Output the (X, Y) coordinate of the center of the cell containing the given text.  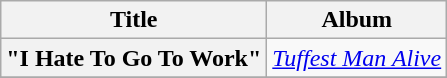
"I Hate To Go To Work" (134, 58)
Album (357, 20)
Tuffest Man Alive (357, 58)
Title (134, 20)
